Capture the cell that displays the provided text and extract its (x, y) central coordinate. 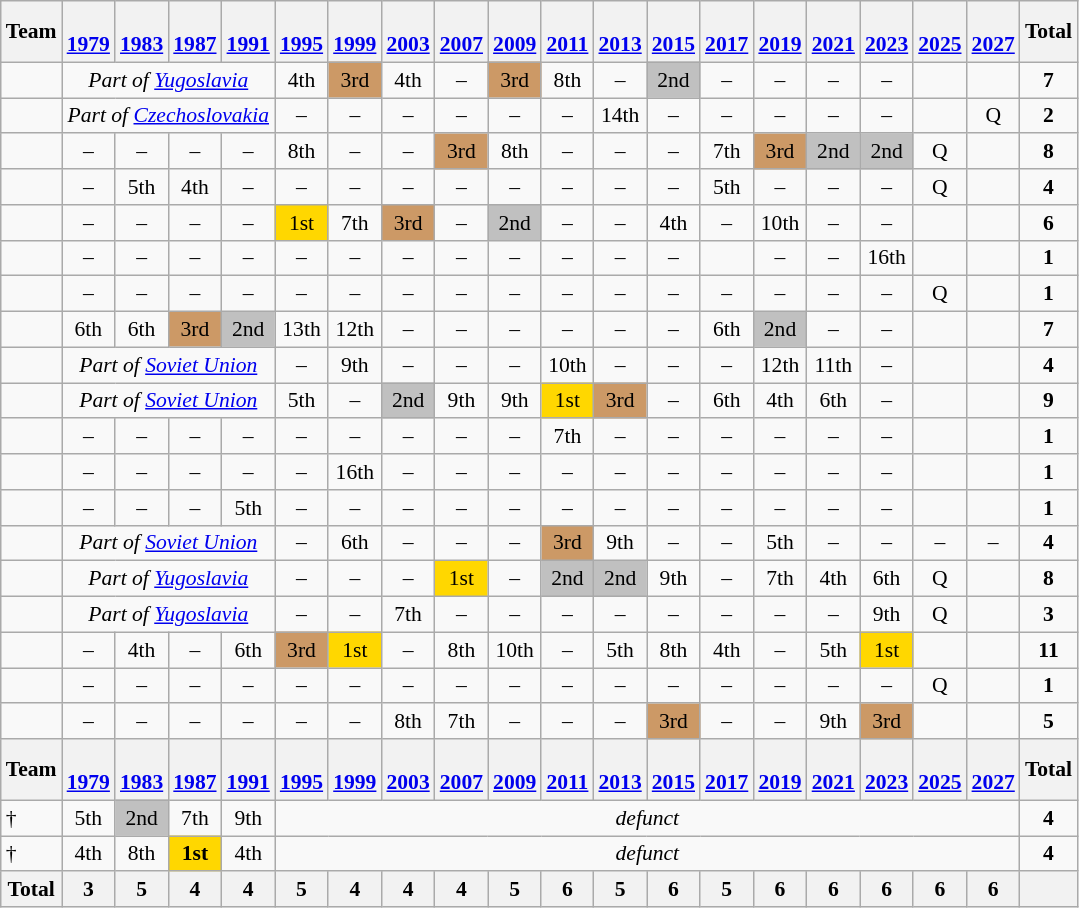
13th (302, 330)
Part of Czechoslovakia (168, 116)
9 (1048, 401)
14th (620, 116)
11 (1048, 650)
2 (1048, 116)
11th (834, 365)
